For the text-containing cell, return its midpoint in [X, Y] coordinate format. 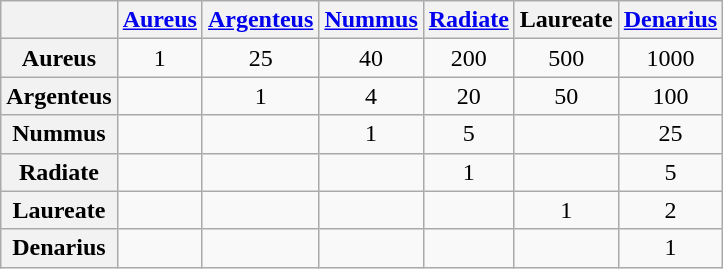
2 [670, 210]
20 [468, 96]
50 [566, 96]
500 [566, 58]
1000 [670, 58]
4 [371, 96]
200 [468, 58]
40 [371, 58]
100 [670, 96]
